Search for the cell housing the specified text and yield its [X, Y] center coordinate. 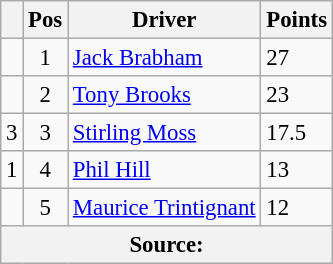
12 [296, 208]
5 [46, 208]
Stirling Moss [164, 133]
17.5 [296, 133]
Maurice Trintignant [164, 208]
Pos [46, 20]
Phil Hill [164, 170]
13 [296, 170]
Driver [164, 20]
Tony Brooks [164, 95]
2 [46, 95]
Source: [167, 245]
23 [296, 95]
Jack Brabham [164, 58]
27 [296, 58]
Points [296, 20]
4 [46, 170]
